From the cell containing the given text, extract its center point as (X, Y) coordinate. 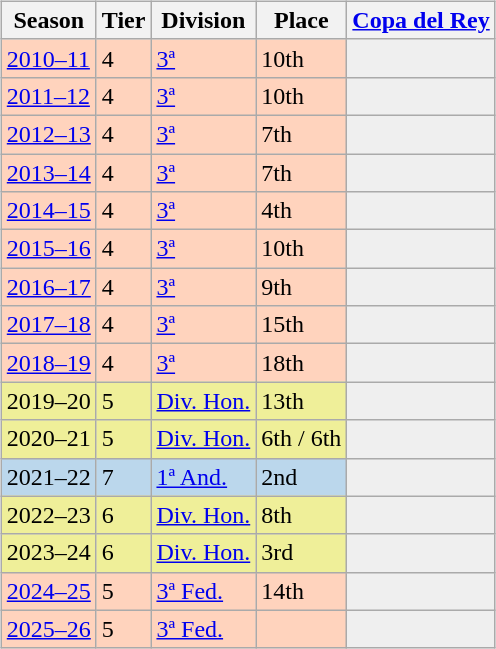
2020–21 (48, 439)
2014–15 (48, 211)
Division (204, 20)
Place (302, 20)
18th (302, 363)
2013–14 (48, 173)
2022–23 (48, 515)
Season (48, 20)
Tier (124, 20)
9th (302, 287)
2011–12 (48, 96)
2017–18 (48, 325)
2021–22 (48, 477)
2015–16 (48, 249)
1ª And. (204, 477)
2023–24 (48, 553)
7 (124, 477)
2nd (302, 477)
2012–13 (48, 134)
2024–25 (48, 591)
13th (302, 401)
14th (302, 591)
6th / 6th (302, 439)
Copa del Rey (421, 20)
2016–17 (48, 287)
2025–26 (48, 629)
4th (302, 211)
2010–11 (48, 58)
2018–19 (48, 363)
3rd (302, 553)
15th (302, 325)
2019–20 (48, 401)
8th (302, 515)
